Find where the given text appears and provide that cell's center as [X, Y] coordinate. 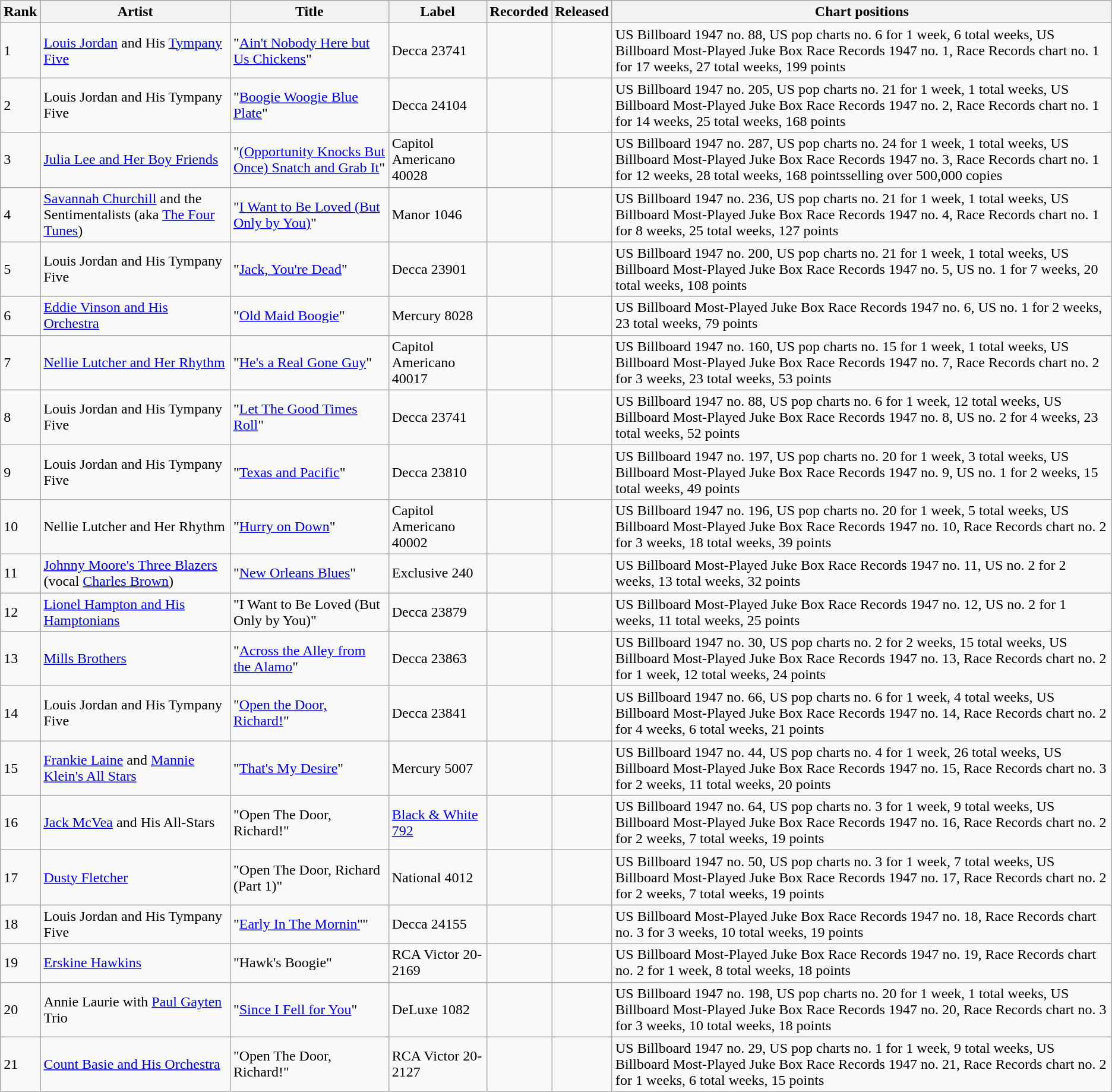
3 [20, 160]
Mercury 8028 [437, 316]
Rank [20, 12]
Manor 1046 [437, 214]
9 [20, 472]
"Since I Fell for You" [309, 1009]
RCA Victor 20-2127 [437, 1064]
National 4012 [437, 878]
Capitol Americano 40028 [437, 160]
Johnny Moore's Three Blazers (vocal Charles Brown) [135, 573]
"Jack, You're Dead" [309, 269]
12 [20, 612]
13 [20, 659]
17 [20, 878]
"Ain't Nobody Here but Us Chickens" [309, 51]
Lionel Hampton and His Hamptonians [135, 612]
Mercury 5007 [437, 768]
Decca 24155 [437, 924]
Count Basie and His Orchestra [135, 1064]
Recorded [519, 12]
"(Opportunity Knocks But Once) Snatch and Grab It" [309, 160]
15 [20, 768]
Decca 23841 [437, 714]
Decca 23879 [437, 612]
Label [437, 12]
"New Orleans Blues" [309, 573]
4 [20, 214]
Dusty Fletcher [135, 878]
7 [20, 362]
10 [20, 526]
Artist [135, 12]
5 [20, 269]
Frankie Laine and Mannie Klein's All Stars [135, 768]
Title [309, 12]
"Texas and Pacific" [309, 472]
RCA Victor 20-2169 [437, 962]
DeLuxe 1082 [437, 1009]
Jack McVea and His All-Stars [135, 823]
"Open The Door, Richard (Part 1)" [309, 878]
16 [20, 823]
"Across the Alley from the Alamo" [309, 659]
Decca 23901 [437, 269]
"That's My Desire" [309, 768]
US Billboard Most-Played Juke Box Race Records 1947 no. 18, Race Records chart no. 3 for 3 weeks, 10 total weeks, 19 points [861, 924]
Exclusive 240 [437, 573]
Decca 23863 [437, 659]
Capitol Americano 40017 [437, 362]
8 [20, 417]
14 [20, 714]
"Hawk's Boogie" [309, 962]
Julia Lee and Her Boy Friends [135, 160]
6 [20, 316]
US Billboard Most-Played Juke Box Race Records 1947 no. 19, Race Records chart no. 2 for 1 week, 8 total weeks, 18 points [861, 962]
2 [20, 105]
"Boogie Woogie Blue Plate" [309, 105]
11 [20, 573]
"Old Maid Boogie" [309, 316]
Eddie Vinson and His Orchestra [135, 316]
Released [582, 12]
"He's a Real Gone Guy" [309, 362]
Mills Brothers [135, 659]
US Billboard Most-Played Juke Box Race Records 1947 no. 12, US no. 2 for 1 weeks, 11 total weeks, 25 points [861, 612]
Chart positions [861, 12]
"Early In The Mornin''" [309, 924]
18 [20, 924]
Annie Laurie with Paul Gayten Trio [135, 1009]
19 [20, 962]
"Let The Good Times Roll" [309, 417]
1 [20, 51]
Decca 24104 [437, 105]
Capitol Americano 40002 [437, 526]
Erskine Hawkins [135, 962]
US Billboard Most-Played Juke Box Race Records 1947 no. 6, US no. 1 for 2 weeks, 23 total weeks, 79 points [861, 316]
Black & White 792 [437, 823]
21 [20, 1064]
Decca 23810 [437, 472]
"Open the Door, Richard!" [309, 714]
Savannah Churchill and the Sentimentalists (aka The Four Tunes) [135, 214]
"Hurry on Down" [309, 526]
20 [20, 1009]
US Billboard Most-Played Juke Box Race Records 1947 no. 11, US no. 2 for 2 weeks, 13 total weeks, 32 points [861, 573]
